Scan for the cell matching the given text and deliver its (X, Y) coordinate at center. 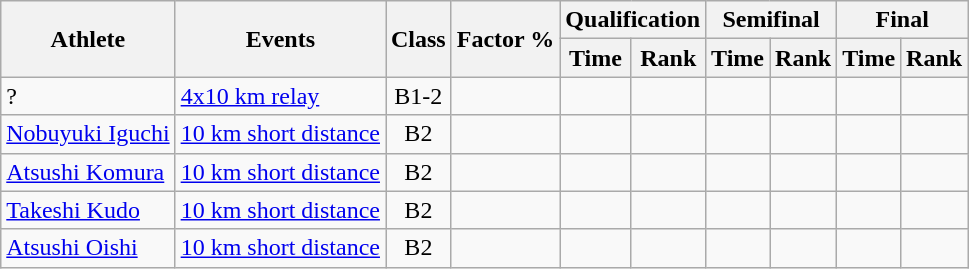
B1-2 (419, 96)
Nobuyuki Iguchi (88, 134)
Class (419, 39)
Semifinal (772, 20)
Atsushi Oishi (88, 248)
Qualification (633, 20)
Atsushi Komura (88, 172)
Athlete (88, 39)
Events (280, 39)
Final (902, 20)
Factor % (506, 39)
? (88, 96)
Takeshi Kudo (88, 210)
4x10 km relay (280, 96)
